Detect which cell encompasses the target text, then output its [x, y] center coordinate. 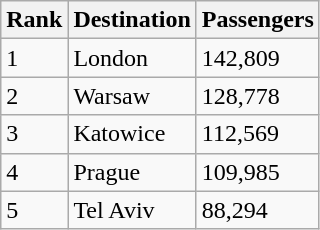
112,569 [258, 134]
Passengers [258, 20]
Destination [132, 20]
Warsaw [132, 96]
Katowice [132, 134]
4 [34, 172]
88,294 [258, 210]
109,985 [258, 172]
5 [34, 210]
3 [34, 134]
Prague [132, 172]
142,809 [258, 58]
Tel Aviv [132, 210]
1 [34, 58]
2 [34, 96]
Rank [34, 20]
London [132, 58]
128,778 [258, 96]
